Return [X, Y] of the center of cell containing provided text 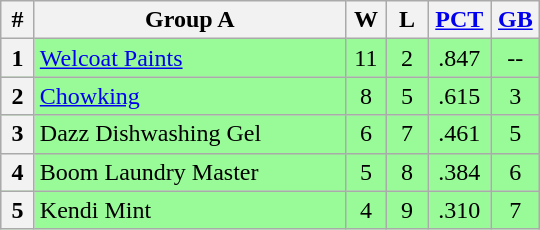
.847 [460, 58]
9 [406, 210]
Boom Laundry Master [190, 172]
# [18, 20]
.461 [460, 134]
Welcoat Paints [190, 58]
GB [516, 20]
.384 [460, 172]
Chowking [190, 96]
1 [18, 58]
11 [366, 58]
PCT [460, 20]
-- [516, 58]
L [406, 20]
Group A [190, 20]
Kendi Mint [190, 210]
.615 [460, 96]
.310 [460, 210]
W [366, 20]
Dazz Dishwashing Gel [190, 134]
